Capture the cell that displays the provided text and extract its (X, Y) central coordinate. 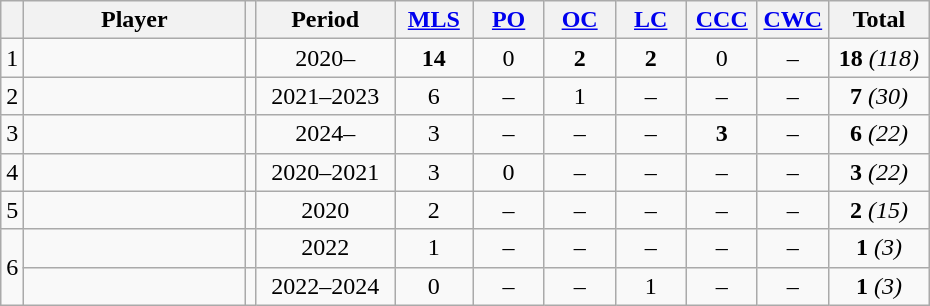
Total (878, 20)
2020 (326, 210)
Player (134, 20)
2024– (326, 134)
2022–2024 (326, 286)
MLS (434, 20)
3 (22) (878, 172)
18 (118) (878, 58)
2021–2023 (326, 96)
OC (580, 20)
CWC (792, 20)
CCC (722, 20)
PO (508, 20)
5 (12, 210)
14 (434, 58)
6 (22) (878, 134)
4 (12, 172)
7 (30) (878, 96)
2022 (326, 248)
2020–2021 (326, 172)
2020– (326, 58)
LC (650, 20)
Period (326, 20)
2 (15) (878, 210)
